Return (X, Y) of the center of cell containing provided text 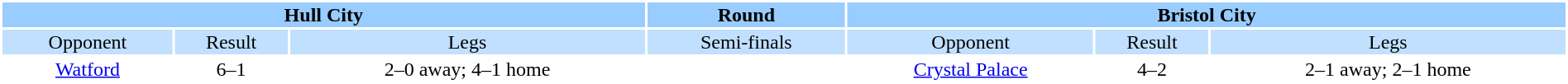
2–0 away; 4–1 home (466, 69)
Crystal Palace (971, 69)
Hull City (324, 15)
Bristol City (1207, 15)
4–2 (1152, 69)
6–1 (232, 69)
Semi-finals (747, 42)
Watford (88, 69)
Round (747, 15)
2–1 away; 2–1 home (1388, 69)
